Locate the cell with the specified text and output its (X, Y) center coordinate. 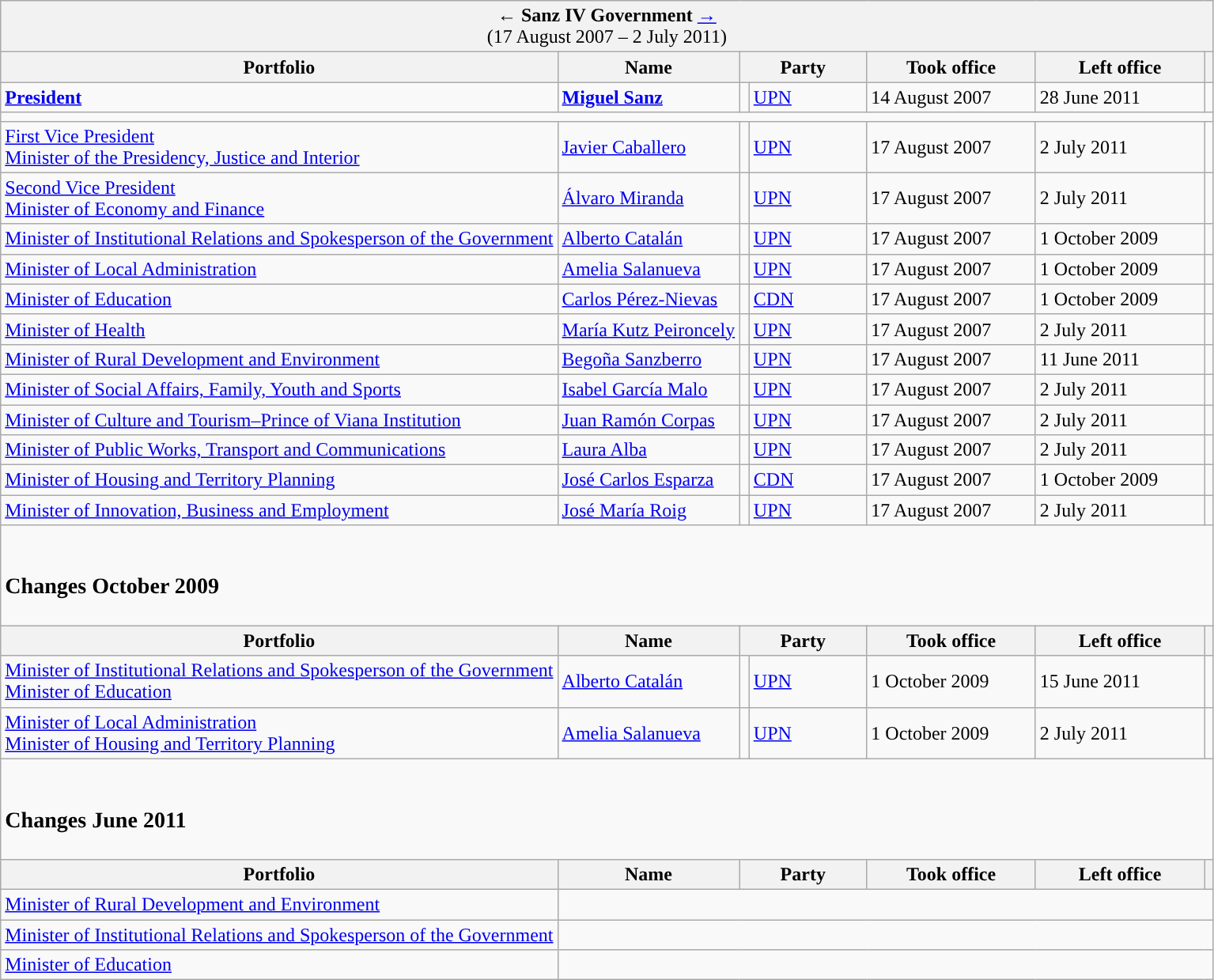
Minister of Institutional Relations and Spokesperson of the GovernmentMinister of Education (279, 682)
José Carlos Esparza (649, 480)
Isabel García Malo (649, 389)
Laura Alba (649, 450)
Álvaro Miranda (649, 198)
Javier Caballero (649, 147)
Begoña Sanzberro (649, 359)
Minister of Public Works, Transport and Communications (279, 450)
María Kutz Peironcely (649, 329)
Changes October 2009 (607, 576)
Minister of Local Administration (279, 269)
Minister of Innovation, Business and Employment (279, 510)
← Sanz IV Government →(17 August 2007 – 2 July 2011) (607, 27)
Minister of Health (279, 329)
President (279, 97)
15 June 2011 (1120, 682)
Minister of Social Affairs, Family, Youth and Sports (279, 389)
28 June 2011 (1120, 97)
Minister of Culture and Tourism–Prince of Viana Institution (279, 420)
11 June 2011 (1120, 359)
Second Vice PresidentMinister of Economy and Finance (279, 198)
Changes June 2011 (607, 808)
Juan Ramón Corpas (649, 420)
First Vice PresidentMinister of the Presidency, Justice and Interior (279, 147)
Minister of Local AdministrationMinister of Housing and Territory Planning (279, 732)
Carlos Pérez-Nievas (649, 299)
Minister of Housing and Territory Planning (279, 480)
14 August 2007 (951, 97)
José María Roig (649, 510)
Miguel Sanz (649, 97)
